Extract the [X, Y] coordinate from the center of the cell holding the provided text.  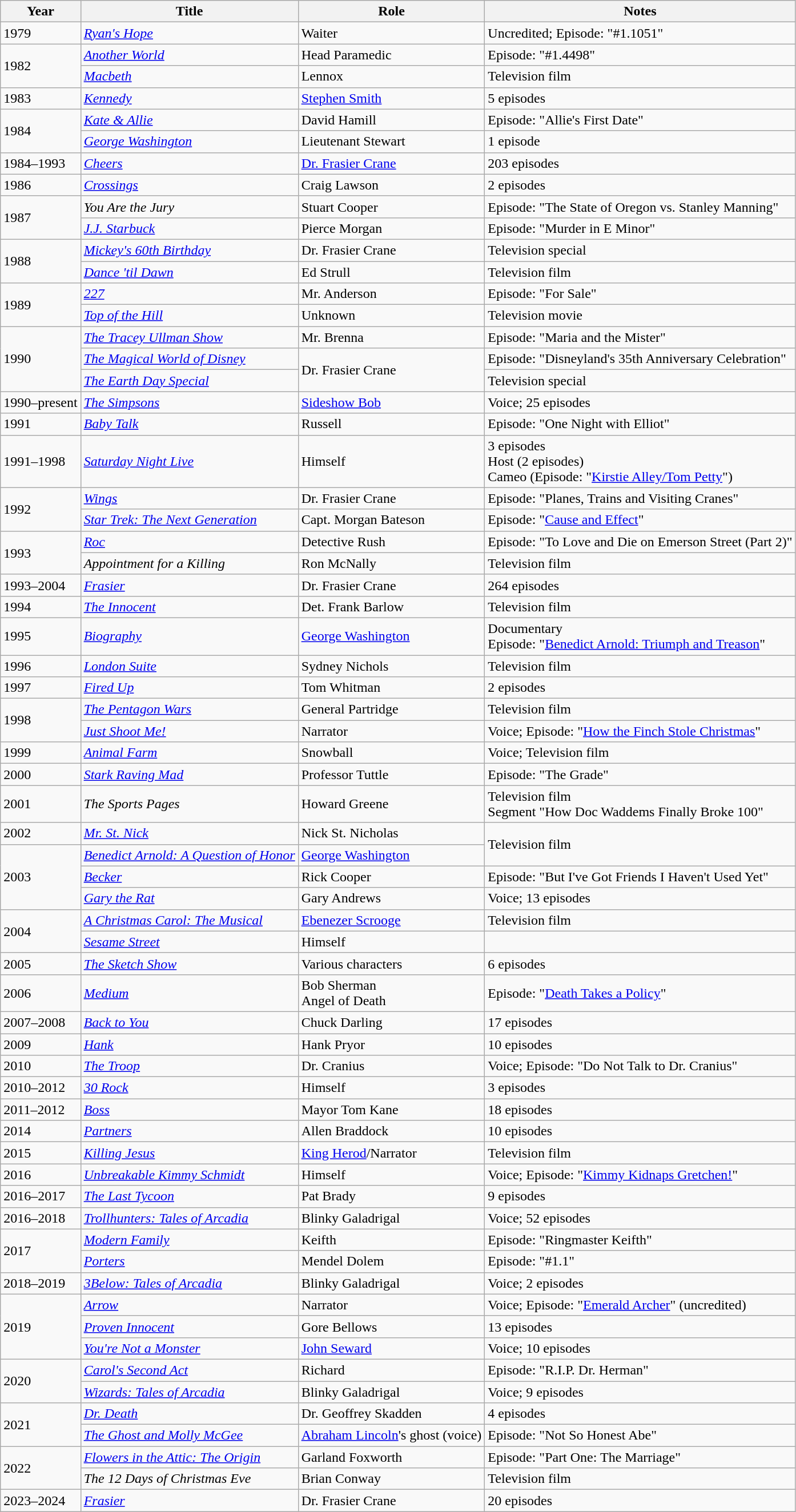
Benedict Arnold: A Question of Honor [190, 855]
20 episodes [640, 1501]
Arrow [190, 1305]
30 Rock [190, 1088]
Episode: "Not So Honest Abe" [640, 1436]
Another World [190, 55]
Year [41, 11]
The 12 Days of Christmas Eve [190, 1479]
The Pentagon Wars [190, 709]
King Herod/Narrator [392, 1153]
A Christmas Carol: The Musical [190, 920]
Gary the Rat [190, 898]
Role [392, 11]
Just Shoot Me! [190, 731]
Episode: "Murder in E Minor" [640, 228]
Voice; Episode: "Do Not Talk to Dr. Cranius" [640, 1066]
Killing Jesus [190, 1153]
Episode: "To Love and Die on Emerson Street (Part 2)" [640, 542]
John Seward [392, 1348]
Episode: "For Sale" [640, 294]
DocumentaryEpisode: "Benedict Arnold: Triumph and Treason" [640, 636]
2021 [41, 1425]
Waiter [392, 33]
2018–2019 [41, 1283]
Becker [190, 877]
Ron McNally [392, 563]
Episode: "The State of Oregon vs. Stanley Manning" [640, 207]
Back to You [190, 1022]
Wings [190, 498]
Mr. Anderson [392, 294]
1982 [41, 66]
Episode: "#1.1" [640, 1261]
2007–2008 [41, 1022]
Biography [190, 636]
Mayor Tom Kane [392, 1110]
Kennedy [190, 98]
Hank Pryor [392, 1044]
2011–2012 [41, 1110]
2020 [41, 1381]
2002 [41, 833]
Top of the Hill [190, 316]
Voice; Episode: "How the Finch Stole Christmas" [640, 731]
You're Not a Monster [190, 1348]
227 [190, 294]
Brian Conway [392, 1479]
Saturday Night Live [190, 461]
2005 [41, 963]
1983 [41, 98]
Howard Greene [392, 804]
2004 [41, 931]
3 episodes [640, 1088]
Episode: "Planes, Trains and Visiting Cranes" [640, 498]
Voice; 9 episodes [640, 1392]
2000 [41, 775]
Abraham Lincoln's ghost (voice) [392, 1436]
The Sketch Show [190, 963]
The Last Tycoon [190, 1196]
Fired Up [190, 688]
203 episodes [640, 163]
2016–2017 [41, 1196]
Crossings [190, 185]
Wizards: Tales of Arcadia [190, 1392]
Allen Braddock [392, 1131]
Episode: "But I've Got Friends I Haven't Used Yet" [640, 877]
Episode: "Maria and the Mister" [640, 337]
The Earth Day Special [190, 381]
Sydney Nichols [392, 666]
Modern Family [190, 1240]
Star Trek: The Next Generation [190, 520]
2014 [41, 1131]
Mickey's 60th Birthday [190, 250]
Episode: "Ringmaster Keifth" [640, 1240]
Proven Innocent [190, 1326]
Episode: "The Grade" [640, 775]
1991–1998 [41, 461]
Tom Whitman [392, 688]
Ed Strull [392, 272]
1993–2004 [41, 585]
Detective Rush [392, 542]
Sesame Street [190, 942]
2015 [41, 1153]
1998 [41, 720]
Bob Sherman Angel of Death [392, 993]
Carol's Second Act [190, 1370]
1999 [41, 753]
Episode: "Disneyland's 35th Anniversary Celebration" [640, 359]
The Troop [190, 1066]
1990–present [41, 402]
Baby Talk [190, 424]
Episode: "#1.4498" [640, 55]
1991 [41, 424]
Dance 'til Dawn [190, 272]
Professor Tuttle [392, 775]
Stark Raving Mad [190, 775]
J.J. Starbuck [190, 228]
Episode: "Part One: The Marriage" [640, 1457]
You Are the Jury [190, 207]
Craig Lawson [392, 185]
Kate & Allie [190, 120]
1984 [41, 131]
Pierce Morgan [392, 228]
Episode: "R.I.P. Dr. Herman" [640, 1370]
Episode: "One Night with Elliot" [640, 424]
Macbeth [190, 76]
Lieutenant Stewart [392, 142]
Unbreakable Kimmy Schmidt [190, 1175]
Title [190, 11]
Boss [190, 1110]
Unknown [392, 316]
3 episodesHost (2 episodes)Cameo (Episode: "Kirstie Alley/Tom Petty") [640, 461]
1992 [41, 509]
The Sports Pages [190, 804]
The Tracey Ullman Show [190, 337]
9 episodes [640, 1196]
Porters [190, 1261]
Gary Andrews [392, 898]
18 episodes [640, 1110]
Mr. Brenna [392, 337]
Snowball [392, 753]
Various characters [392, 963]
1996 [41, 666]
Episode: "Death Takes a Policy" [640, 993]
2006 [41, 993]
Voice; 2 episodes [640, 1283]
264 episodes [640, 585]
2023–2024 [41, 1501]
2010–2012 [41, 1088]
Gore Bellows [392, 1326]
1984–1993 [41, 163]
2019 [41, 1326]
2010 [41, 1066]
Television movie [640, 316]
Voice; 25 episodes [640, 402]
1988 [41, 261]
Stuart Cooper [392, 207]
Mendel Dolem [392, 1261]
Det. Frank Barlow [392, 607]
Notes [640, 11]
The Innocent [190, 607]
1995 [41, 636]
Voice; Episode: "Emerald Archer" (uncredited) [640, 1305]
Flowers in the Attic: The Origin [190, 1457]
Stephen Smith [392, 98]
Lennox [392, 76]
1986 [41, 185]
1994 [41, 607]
Animal Farm [190, 753]
The Ghost and Molly McGee [190, 1436]
Chuck Darling [392, 1022]
6 episodes [640, 963]
Richard [392, 1370]
Dr. Cranius [392, 1066]
2003 [41, 877]
General Partridge [392, 709]
1989 [41, 305]
Sideshow Bob [392, 402]
Voice; 52 episodes [640, 1218]
Russell [392, 424]
Garland Foxworth [392, 1457]
Television filmSegment "How Doc Waddems Finally Broke 100" [640, 804]
Dr. Geoffrey Skadden [392, 1414]
1979 [41, 33]
The Simpsons [190, 402]
Partners [190, 1131]
2016 [41, 1175]
13 episodes [640, 1326]
5 episodes [640, 98]
Episode: "Cause and Effect" [640, 520]
Pat Brady [392, 1196]
Uncredited; Episode: "#1.1051" [640, 33]
Voice; 13 episodes [640, 898]
17 episodes [640, 1022]
Head Paramedic [392, 55]
Trollhunters: Tales of Arcadia [190, 1218]
2016–2018 [41, 1218]
4 episodes [640, 1414]
2001 [41, 804]
Mr. St. Nick [190, 833]
2022 [41, 1468]
Cheers [190, 163]
Rick Cooper [392, 877]
Roc [190, 542]
Medium [190, 993]
Appointment for a Killing [190, 563]
Capt. Morgan Bateson [392, 520]
Episode: "Allie's First Date" [640, 120]
David Hamill [392, 120]
1997 [41, 688]
Voice; 10 episodes [640, 1348]
3Below: Tales of Arcadia [190, 1283]
Voice; Television film [640, 753]
Voice; Episode: "Kimmy Kidnaps Gretchen!" [640, 1175]
Ebenezer Scrooge [392, 920]
Ryan's Hope [190, 33]
1993 [41, 553]
Hank [190, 1044]
1990 [41, 359]
1 episode [640, 142]
1987 [41, 217]
Nick St. Nicholas [392, 833]
2017 [41, 1251]
The Magical World of Disney [190, 359]
2009 [41, 1044]
Keifth [392, 1240]
London Suite [190, 666]
Dr. Death [190, 1414]
